Locate the cell with the specified text and output its (X, Y) center coordinate. 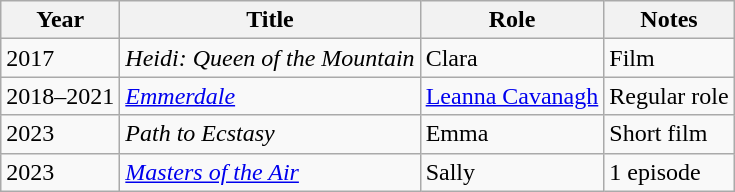
Leanna Cavanagh (512, 96)
Title (270, 20)
2017 (60, 58)
Emma (512, 134)
Regular role (669, 96)
Clara (512, 58)
Masters of the Air (270, 172)
Notes (669, 20)
Path to Ecstasy (270, 134)
2018–2021 (60, 96)
Film (669, 58)
Sally (512, 172)
Heidi: Queen of the Mountain (270, 58)
Role (512, 20)
1 episode (669, 172)
Emmerdale (270, 96)
Short film (669, 134)
Year (60, 20)
